Determine the (x, y) coordinate at the center of the cell enclosing the given text.  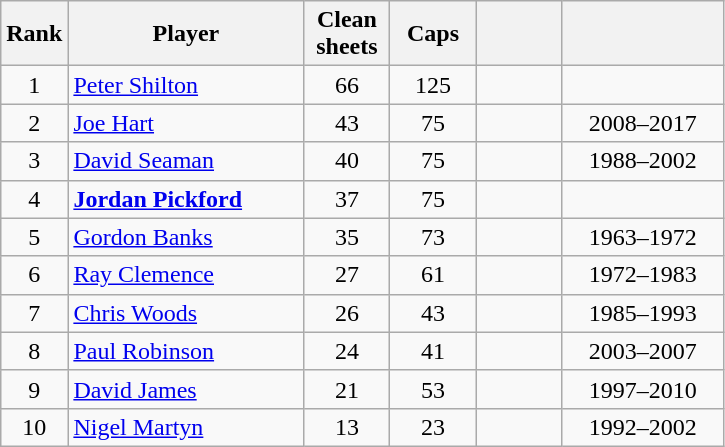
24 (347, 351)
Gordon Banks (186, 237)
27 (347, 275)
40 (347, 161)
23 (433, 427)
10 (34, 427)
41 (433, 351)
Chris Woods (186, 313)
Rank (34, 34)
5 (34, 237)
1988–2002 (642, 161)
Jordan Pickford (186, 199)
1972–1983 (642, 275)
David Seaman (186, 161)
1 (34, 85)
Player (186, 34)
9 (34, 389)
1997–2010 (642, 389)
1992–2002 (642, 427)
David James (186, 389)
66 (347, 85)
125 (433, 85)
1985–1993 (642, 313)
Paul Robinson (186, 351)
Peter Shilton (186, 85)
6 (34, 275)
8 (34, 351)
Caps (433, 34)
1963–1972 (642, 237)
37 (347, 199)
35 (347, 237)
Ray Clemence (186, 275)
3 (34, 161)
2003–2007 (642, 351)
Joe Hart (186, 123)
Nigel Martyn (186, 427)
2008–2017 (642, 123)
21 (347, 389)
Clean sheets (347, 34)
13 (347, 427)
73 (433, 237)
61 (433, 275)
26 (347, 313)
7 (34, 313)
4 (34, 199)
53 (433, 389)
2 (34, 123)
